Locate the cell with the specified text and output its (x, y) center coordinate. 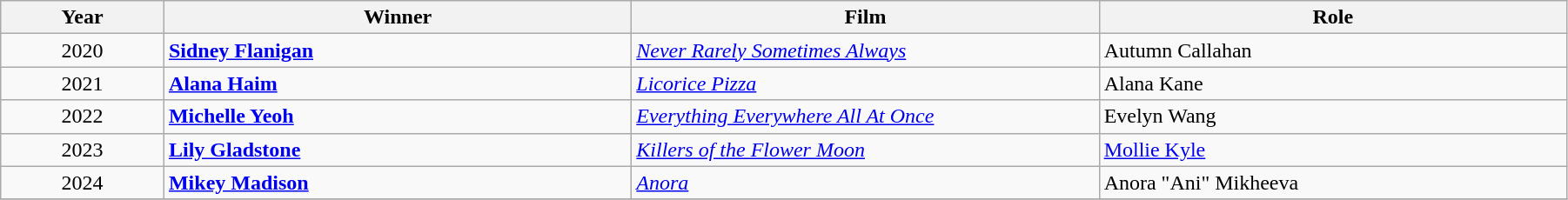
2024 (83, 183)
Winner (397, 17)
Anora (865, 183)
Autumn Callahan (1333, 50)
Role (1333, 17)
2021 (83, 83)
2023 (83, 150)
Alana Kane (1333, 83)
Mikey Madison (397, 183)
2020 (83, 50)
Killers of the Flower Moon (865, 150)
Evelyn Wang (1333, 117)
Lily Gladstone (397, 150)
Michelle Yeoh (397, 117)
Anora "Ani" Mikheeva (1333, 183)
Film (865, 17)
Mollie Kyle (1333, 150)
Licorice Pizza (865, 83)
Everything Everywhere All At Once (865, 117)
2022 (83, 117)
Alana Haim (397, 83)
Sidney Flanigan (397, 50)
Year (83, 17)
Never Rarely Sometimes Always (865, 50)
